Output the [x, y] coordinate of the center of the cell containing the given text.  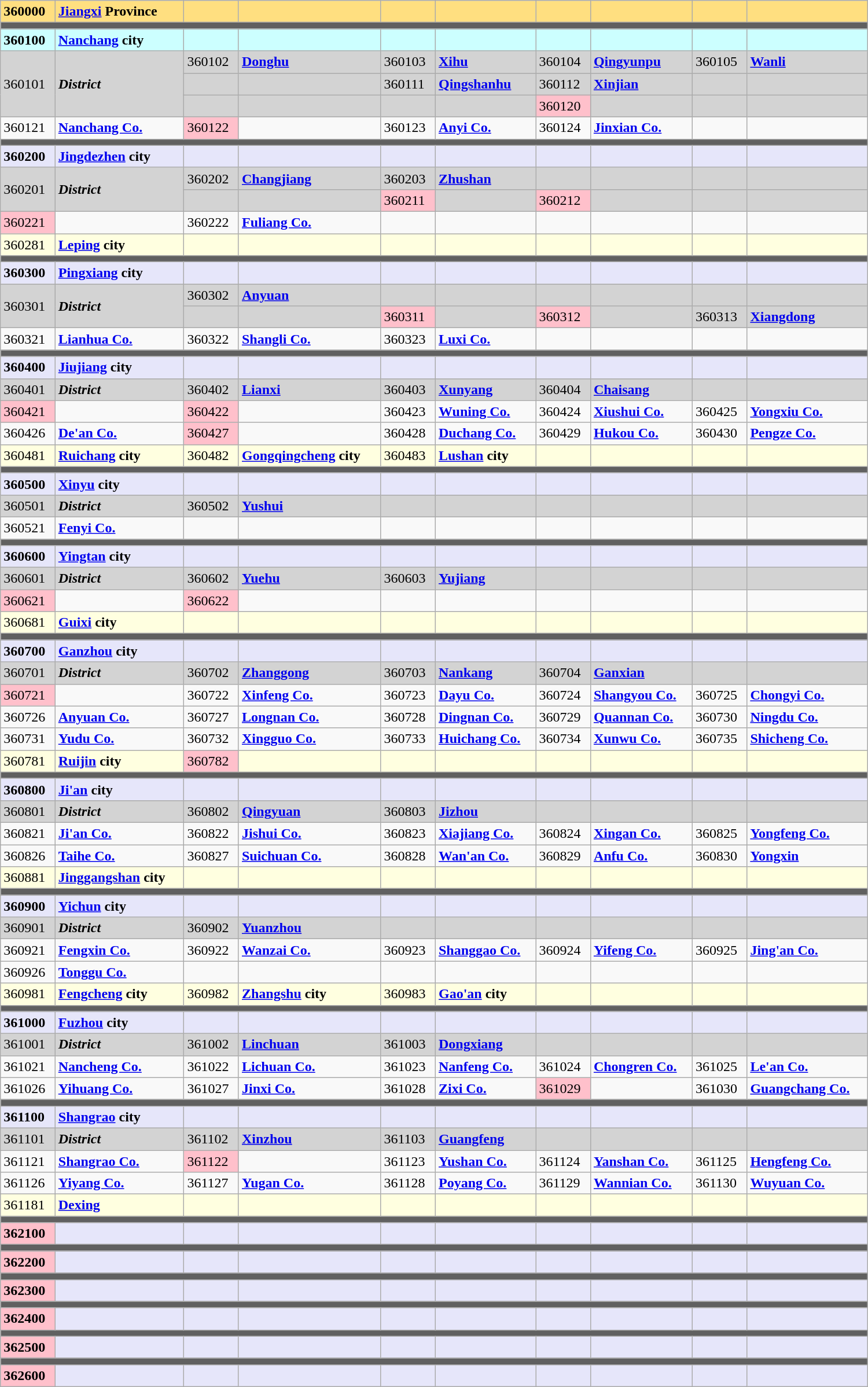
Xinyu city [119, 484]
360426 [28, 433]
360123 [408, 128]
Anyi Co. [485, 128]
Huichang Co. [485, 739]
Duchang Co. [485, 433]
Zhanggong [309, 673]
Xunwu Co. [641, 739]
360724 [563, 695]
Xunyang [485, 389]
Jingdezhen city [119, 156]
361022 [211, 1066]
Yushui [309, 506]
361101 [28, 1139]
360112 [563, 84]
Gao'an city [485, 994]
Anyuan [309, 295]
Taihe Co. [119, 856]
361024 [563, 1066]
Xinfeng Co. [309, 695]
360721 [28, 695]
Yuehu [309, 579]
Wan'an Co. [485, 856]
Yongxin [807, 856]
Yushan Co. [485, 1161]
360101 [28, 84]
360222 [211, 222]
360702 [211, 673]
Gongqingcheng city [309, 455]
Pengze Co. [807, 433]
360726 [28, 717]
Anfu Co. [641, 856]
Fuzhou city [119, 1022]
Wanli [807, 62]
Tonggu Co. [119, 972]
Jiangxi Province [119, 12]
360803 [408, 811]
Nanchang Co. [119, 128]
Fuliang Co. [309, 222]
Hengfeng Co. [807, 1161]
360801 [28, 811]
360703 [408, 673]
361021 [28, 1066]
360427 [211, 433]
Longnan Co. [309, 717]
360600 [28, 557]
360105 [719, 62]
Xinzhou [309, 1139]
360429 [563, 433]
Guixi city [119, 623]
360700 [28, 651]
360211 [408, 200]
362100 [28, 1234]
362500 [28, 1347]
360701 [28, 673]
Fengcheng city [119, 994]
361124 [563, 1161]
361030 [719, 1088]
360733 [408, 739]
Yihuang Co. [119, 1088]
360901 [28, 928]
360203 [408, 178]
Xinjian [641, 84]
Anyuan Co. [119, 717]
360502 [211, 506]
Shangli Co. [309, 339]
361103 [408, 1139]
360826 [28, 856]
360731 [28, 739]
360111 [408, 84]
360827 [211, 856]
361023 [408, 1066]
361025 [719, 1066]
360900 [28, 906]
360923 [408, 950]
360730 [719, 717]
360281 [28, 245]
360201 [28, 189]
Shangrao city [119, 1117]
360428 [408, 433]
Quannan Co. [641, 717]
360829 [563, 856]
Xiushui Co. [641, 411]
360300 [28, 273]
Wannian Co. [641, 1183]
360603 [408, 579]
Ji'an Co. [119, 833]
Qingyunpu [641, 62]
Shangrao Co. [119, 1161]
360430 [719, 433]
Ningdu Co. [807, 717]
Dexing [119, 1205]
360000 [28, 12]
360521 [28, 528]
360483 [408, 455]
360802 [211, 811]
Fengxin Co. [119, 950]
360732 [211, 739]
360100 [28, 40]
Chaisang [641, 389]
360723 [408, 695]
360921 [28, 950]
360200 [28, 156]
Ji'an city [119, 789]
360681 [28, 623]
Ganxian [641, 673]
Jishui Co. [309, 833]
Wuning Co. [485, 411]
360725 [719, 695]
360981 [28, 994]
Nanchang city [119, 40]
360424 [563, 411]
360402 [211, 389]
Nankang [485, 673]
Shanggao Co. [485, 950]
Yiyang Co. [119, 1183]
Nanfeng Co. [485, 1066]
360622 [211, 601]
Zhushan [485, 178]
361001 [28, 1044]
360501 [28, 506]
360321 [28, 339]
Qingshanhu [485, 84]
360735 [719, 739]
360312 [563, 317]
Chongren Co. [641, 1066]
360782 [211, 761]
Yongfeng Co. [807, 833]
360401 [28, 389]
Donghu [309, 62]
Jizhou [485, 811]
Yugan Co. [309, 1183]
361027 [211, 1088]
361121 [28, 1161]
360925 [719, 950]
Shangyou Co. [641, 695]
360729 [563, 717]
360823 [408, 833]
Dayu Co. [485, 695]
360728 [408, 717]
360404 [563, 389]
Guangfeng [485, 1139]
Poyang Co. [485, 1183]
Linchuan [309, 1044]
361122 [211, 1161]
Zhangshu city [309, 994]
Xingan Co. [641, 833]
360821 [28, 833]
360926 [28, 972]
360983 [408, 994]
361002 [211, 1044]
360124 [563, 128]
360221 [28, 222]
Changjiang [309, 178]
Yifeng Co. [641, 950]
Jing'an Co. [807, 950]
360922 [211, 950]
360120 [563, 106]
360301 [28, 306]
Jinxian Co. [641, 128]
Lichuan Co. [309, 1066]
360621 [28, 601]
Hukou Co. [641, 433]
Guangchang Co. [807, 1088]
360400 [28, 367]
Yujiang [485, 579]
Jiujiang city [119, 367]
360103 [408, 62]
360425 [719, 411]
Le'an Co. [807, 1066]
360421 [28, 411]
361003 [408, 1044]
Xingguo Co. [309, 739]
361026 [28, 1088]
361130 [719, 1183]
Yuanzhou [309, 928]
361125 [719, 1161]
361028 [408, 1088]
Yichun city [119, 906]
De'an Co. [119, 433]
361000 [28, 1022]
360704 [563, 673]
360924 [563, 950]
Jinxi Co. [309, 1088]
Xiajiang Co. [485, 833]
360828 [408, 856]
360422 [211, 411]
360202 [211, 178]
362600 [28, 1375]
Yanshan Co. [641, 1161]
361127 [211, 1183]
Nancheng Co. [119, 1066]
360601 [28, 579]
361102 [211, 1139]
Qingyuan [309, 811]
360423 [408, 411]
Ruijin city [119, 761]
Ruichang city [119, 455]
360322 [211, 339]
360212 [563, 200]
Jinggangshan city [119, 878]
360311 [408, 317]
360602 [211, 579]
361129 [563, 1183]
Lianxi [309, 389]
360481 [28, 455]
360102 [211, 62]
360824 [563, 833]
Wuyuan Co. [807, 1183]
Lianhua Co. [119, 339]
Dongxiang [485, 1044]
Fenyi Co. [119, 528]
361128 [408, 1183]
360482 [211, 455]
Luxi Co. [485, 339]
Suichuan Co. [309, 856]
Leping city [119, 245]
Shicheng Co. [807, 739]
360104 [563, 62]
362300 [28, 1290]
360722 [211, 695]
360121 [28, 128]
Wanzai Co. [309, 950]
360323 [408, 339]
360313 [719, 317]
Yudu Co. [119, 739]
360302 [211, 295]
360830 [719, 856]
Xiangdong [807, 317]
360800 [28, 789]
361181 [28, 1205]
360500 [28, 484]
361029 [563, 1088]
360982 [211, 994]
360902 [211, 928]
360881 [28, 878]
360122 [211, 128]
360825 [719, 833]
360403 [408, 389]
361126 [28, 1183]
361123 [408, 1161]
360822 [211, 833]
Zixi Co. [485, 1088]
362200 [28, 1262]
361100 [28, 1117]
360727 [211, 717]
Xihu [485, 62]
Yongxiu Co. [807, 411]
360781 [28, 761]
Chongyi Co. [807, 695]
360734 [563, 739]
Pingxiang city [119, 273]
Ganzhou city [119, 651]
Yingtan city [119, 557]
362400 [28, 1319]
Dingnan Co. [485, 717]
Lushan city [485, 455]
